For the text-containing cell, return its midpoint in [X, Y] coordinate format. 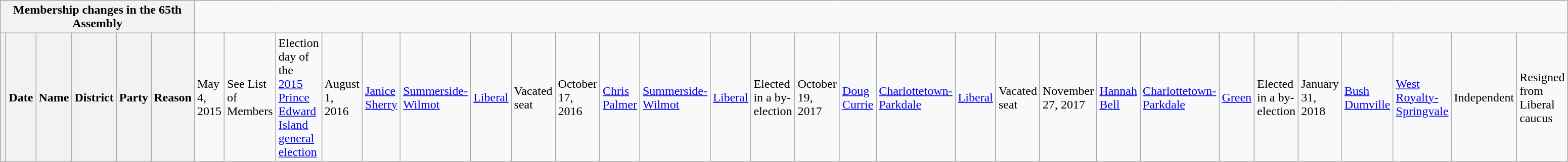
January 31, 2018 [1320, 97]
West Royalty-Springvale [1422, 97]
District [94, 97]
Election day of the 2015 Prince Edward Island general election [298, 97]
May 4, 2015 [209, 97]
Resigned from Liberal caucus [1542, 97]
Independent [1484, 97]
November 27, 2017 [1068, 97]
October 19, 2017 [817, 97]
Hannah Bell [1118, 97]
See List of Members [250, 97]
Date [21, 97]
Name [54, 97]
Bush Dumville [1367, 97]
Party [133, 97]
August 1, 2016 [342, 97]
Membership changes in the 65th Assembly [98, 17]
Chris Palmer [620, 97]
Reason [173, 97]
Janice Sherry [381, 97]
Green [1237, 97]
October 17, 2016 [577, 97]
Doug Currie [858, 97]
